For the text-containing cell, return its midpoint in [x, y] coordinate format. 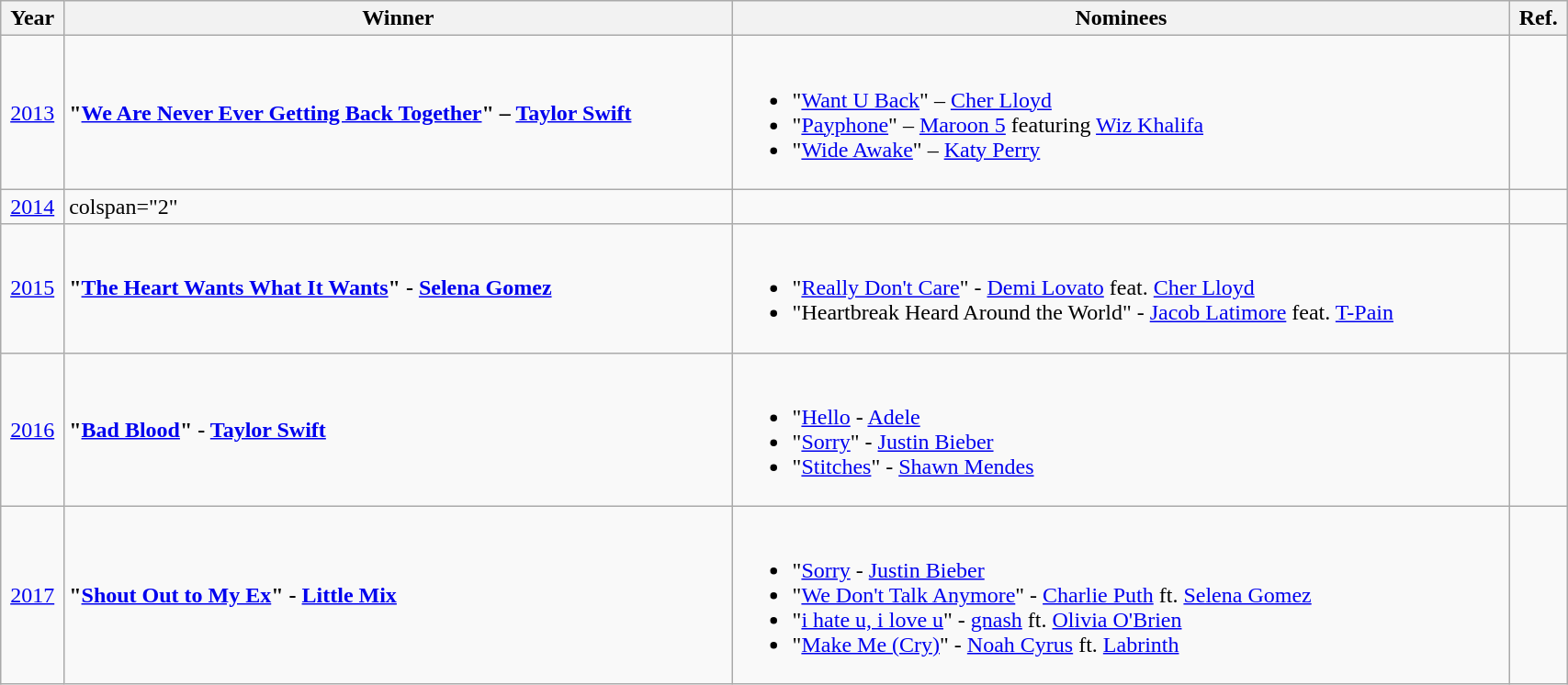
2016 [33, 430]
Ref. [1539, 18]
"Bad Blood" - Taylor Swift [399, 430]
"Want U Back" – Cher Lloyd"Payphone" – Maroon 5 featuring Wiz Khalifa"Wide Awake" – Katy Perry [1121, 112]
Nominees [1121, 18]
colspan="2" [399, 207]
"Hello - Adele"Sorry" - Justin Bieber"Stitches" - Shawn Mendes [1121, 430]
2013 [33, 112]
2015 [33, 288]
2014 [33, 207]
Winner [399, 18]
"Really Don't Care" - Demi Lovato feat. Cher Lloyd"Heartbreak Heard Around the World" - Jacob Latimore feat. T-Pain [1121, 288]
"Shout Out to My Ex" - Little Mix [399, 595]
Year [33, 18]
"The Heart Wants What It Wants" - Selena Gomez [399, 288]
2017 [33, 595]
"We Are Never Ever Getting Back Together" – Taylor Swift [399, 112]
